Capture the cell that displays the provided text and extract its (x, y) central coordinate. 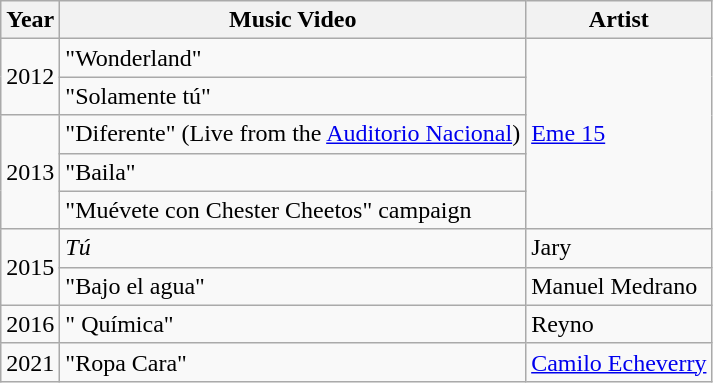
Reyno (619, 324)
Camilo Echeverry (619, 362)
Manuel Medrano (619, 286)
"Bajo el agua" (293, 286)
"Diferente" (Live from the Auditorio Nacional) (293, 134)
2015 (30, 267)
"Solamente tú" (293, 96)
2021 (30, 362)
2016 (30, 324)
Music Video (293, 20)
2012 (30, 77)
" Química" (293, 324)
Eme 15 (619, 134)
"Muévete con Chester Cheetos" campaign (293, 210)
Jary (619, 248)
"Baila" (293, 172)
Artist (619, 20)
"Ropa Cara" (293, 362)
Year (30, 20)
"Wonderland" (293, 58)
Tú (293, 248)
2013 (30, 172)
